Determine the [X, Y] coordinate at the center of the cell enclosing the given text.  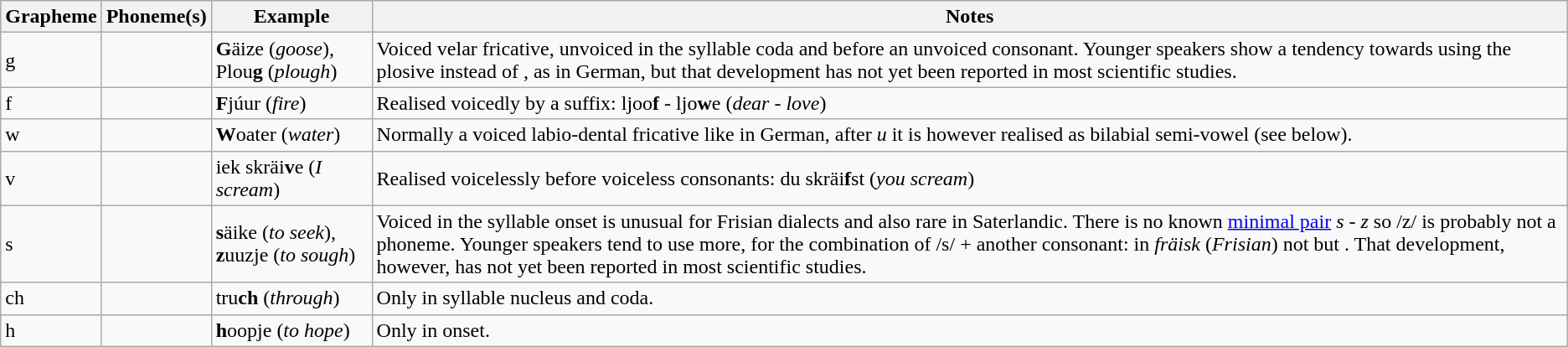
Only in syllable nucleus and coda. [970, 298]
hoopje (to hope) [291, 330]
Phoneme(s) [156, 17]
säike (to seek), zuuzje (to sough) [291, 244]
w [51, 135]
ch [51, 298]
truch (through) [291, 298]
Woater (water) [291, 135]
g [51, 60]
Realised voicelessly before voiceless consonants: du skräifst (you scream) [970, 178]
Notes [970, 17]
s [51, 244]
h [51, 330]
Fjúur (fire) [291, 103]
Normally a voiced labio-dental fricative like in German, after u it is however realised as bilabial semi-vowel (see below). [970, 135]
iek skräive (I scream) [291, 178]
v [51, 178]
Grapheme [51, 17]
f [51, 103]
Example [291, 17]
Only in onset. [970, 330]
Realised voicedly by a suffix: ljoof - ljowe (dear - love) [970, 103]
Gäize (goose), Ploug (plough) [291, 60]
